Return (x, y) of the center of cell containing provided text 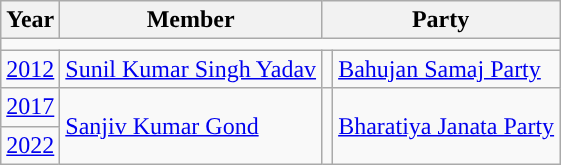
Sunil Kumar Singh Yadav (191, 69)
2012 (30, 69)
Year (30, 20)
Party (441, 20)
2022 (30, 145)
Bahujan Samaj Party (446, 69)
2017 (30, 107)
Bharatiya Janata Party (446, 126)
Sanjiv Kumar Gond (191, 126)
Member (191, 20)
